Extract the (X, Y) coordinate from the center of the cell holding the provided text.  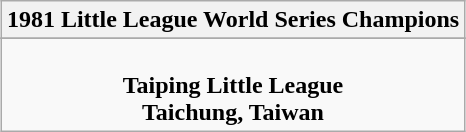
Taiping Little LeagueTaichung, Taiwan (232, 85)
1981 Little League World Series Champions (232, 20)
